From the cell containing the given text, extract its center point as [x, y] coordinate. 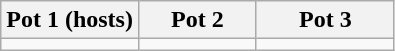
Pot 3 [325, 20]
Pot 1 (hosts) [70, 20]
Pot 2 [197, 20]
